Return the (X, Y) coordinate for the center point of the cell that contains the specified text.  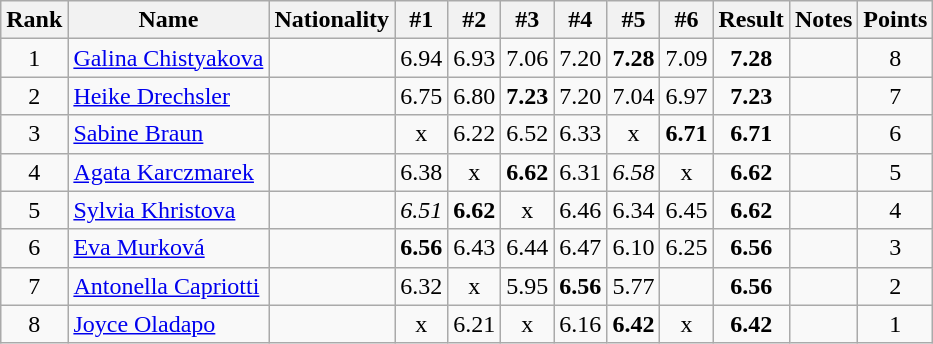
6.75 (422, 96)
Sabine Braun (168, 134)
#2 (474, 20)
6.44 (528, 248)
6.43 (474, 248)
#5 (634, 20)
6.21 (474, 324)
6.51 (422, 210)
Joyce Oladapo (168, 324)
Agata Karczmarek (168, 172)
6.32 (422, 286)
#6 (686, 20)
Points (896, 20)
7.09 (686, 58)
Name (168, 20)
Antonella Capriotti (168, 286)
6.58 (634, 172)
Sylvia Khristova (168, 210)
Heike Drechsler (168, 96)
Eva Murková (168, 248)
6.46 (580, 210)
6.16 (580, 324)
7.04 (634, 96)
6.25 (686, 248)
5.95 (528, 286)
6.93 (474, 58)
6.33 (580, 134)
Rank (34, 20)
7.06 (528, 58)
6.45 (686, 210)
Galina Chistyakova (168, 58)
6.31 (580, 172)
#4 (580, 20)
#3 (528, 20)
6.22 (474, 134)
6.38 (422, 172)
6.52 (528, 134)
6.97 (686, 96)
6.80 (474, 96)
5.77 (634, 286)
Nationality (332, 20)
6.10 (634, 248)
Result (751, 20)
6.34 (634, 210)
6.94 (422, 58)
#1 (422, 20)
6.47 (580, 248)
Notes (823, 20)
